Identify which cell holds the provided text, then report its (X, Y) central coordinate. 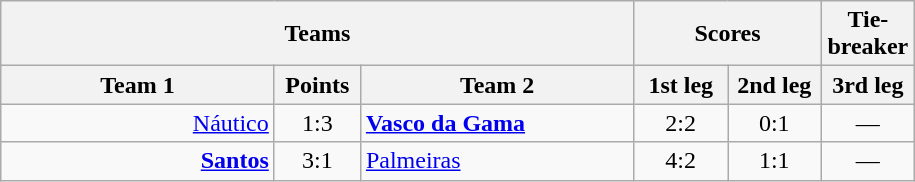
3rd leg (868, 85)
Náutico (138, 123)
Tie-breaker (868, 34)
Team 1 (138, 85)
2:2 (681, 123)
Team 2 (497, 85)
2nd leg (775, 85)
3:1 (317, 161)
4:2 (681, 161)
1:1 (775, 161)
1st leg (681, 85)
Teams (318, 34)
Points (317, 85)
1:3 (317, 123)
Santos (138, 161)
Scores (728, 34)
0:1 (775, 123)
Vasco da Gama (497, 123)
Palmeiras (497, 161)
